Detect which cell encompasses the target text, then output its (x, y) center coordinate. 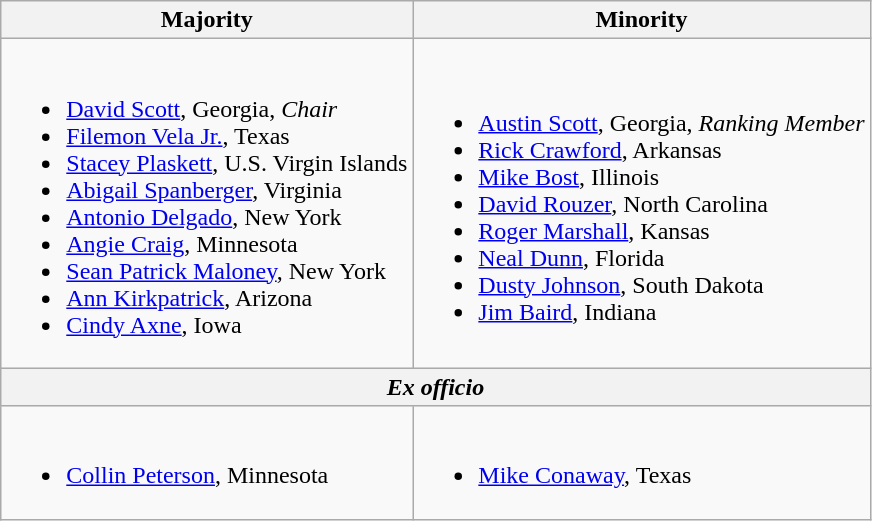
Ex officio (436, 387)
Collin Peterson, Minnesota (207, 462)
Mike Conaway, Texas (642, 462)
Minority (642, 20)
Majority (207, 20)
